Return the [x, y] coordinate for the center point of the cell that contains the specified text.  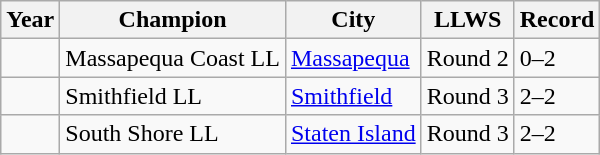
LLWS [468, 20]
Year [30, 20]
Round 2 [468, 58]
Smithfield [353, 96]
Staten Island [353, 134]
South Shore LL [173, 134]
City [353, 20]
Champion [173, 20]
Massapequa Coast LL [173, 58]
Smithfield LL [173, 96]
Massapequa [353, 58]
Record [557, 20]
0–2 [557, 58]
